For the text-containing cell, return its midpoint in [X, Y] coordinate format. 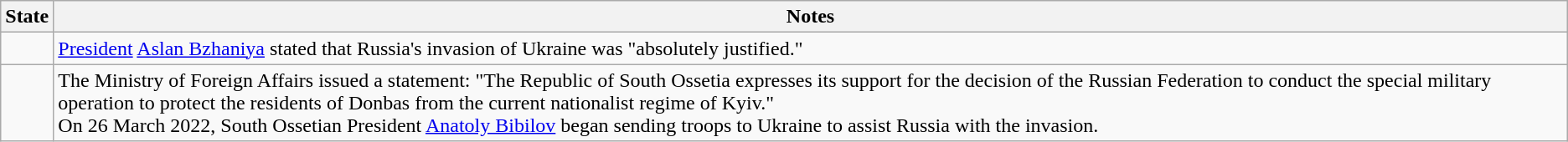
President Aslan Bzhaniya stated that Russia's invasion of Ukraine was "absolutely justified." [811, 48]
Notes [811, 17]
State [27, 17]
